Find where the given text appears and provide that cell's center as (X, Y) coordinate. 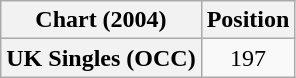
197 (248, 58)
Position (248, 20)
UK Singles (OCC) (101, 58)
Chart (2004) (101, 20)
